Search for the cell housing the specified text and yield its [x, y] center coordinate. 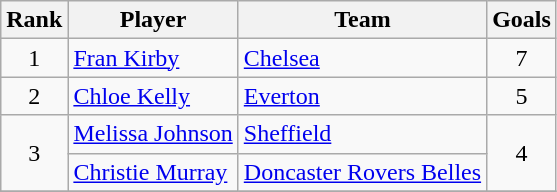
Player [153, 20]
Sheffield [362, 134]
5 [522, 96]
1 [34, 58]
Goals [522, 20]
3 [34, 153]
Team [362, 20]
7 [522, 58]
Rank [34, 20]
Christie Murray [153, 172]
4 [522, 153]
Everton [362, 96]
Doncaster Rovers Belles [362, 172]
Chloe Kelly [153, 96]
Melissa Johnson [153, 134]
Fran Kirby [153, 58]
2 [34, 96]
Chelsea [362, 58]
